Pinpoint the cell where the given text exists, returning its [x, y] midpoint coordinate. 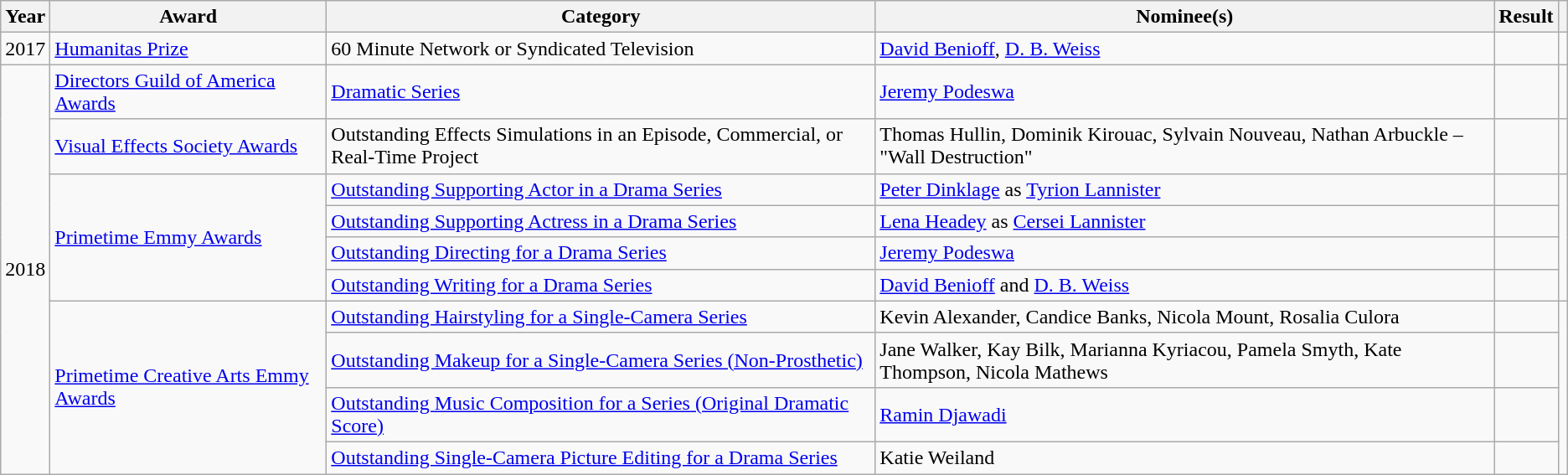
Outstanding Writing for a Drama Series [601, 285]
Year [25, 17]
Humanitas Prize [188, 49]
Nominee(s) [1184, 17]
Lena Headey as Cersei Lannister [1184, 221]
Outstanding Hairstyling for a Single-Camera Series [601, 317]
Kevin Alexander, Candice Banks, Nicola Mount, Rosalia Culora [1184, 317]
Outstanding Music Composition for a Series (Original Dramatic Score) [601, 414]
Outstanding Directing for a Drama Series [601, 253]
2018 [25, 270]
Jane Walker, Kay Bilk, Marianna Kyriacou, Pamela Smyth, Kate Thompson, Nicola Mathews [1184, 360]
David Benioff, D. B. Weiss [1184, 49]
Outstanding Makeup for a Single-Camera Series (Non-Prosthetic) [601, 360]
60 Minute Network or Syndicated Television [601, 49]
Outstanding Supporting Actor in a Drama Series [601, 189]
Award [188, 17]
Ramin Djawadi [1184, 414]
Dramatic Series [601, 92]
David Benioff and D. B. Weiss [1184, 285]
Katie Weiland [1184, 457]
Peter Dinklage as Tyrion Lannister [1184, 189]
Result [1526, 17]
Primetime Emmy Awards [188, 237]
Outstanding Single-Camera Picture Editing for a Drama Series [601, 457]
Primetime Creative Arts Emmy Awards [188, 387]
2017 [25, 49]
Category [601, 17]
Outstanding Supporting Actress in a Drama Series [601, 221]
Outstanding Effects Simulations in an Episode, Commercial, or Real-Time Project [601, 146]
Visual Effects Society Awards [188, 146]
Directors Guild of America Awards [188, 92]
Thomas Hullin, Dominik Kirouac, Sylvain Nouveau, Nathan Arbuckle – "Wall Destruction" [1184, 146]
